For the text-containing cell, return its midpoint in (x, y) coordinate format. 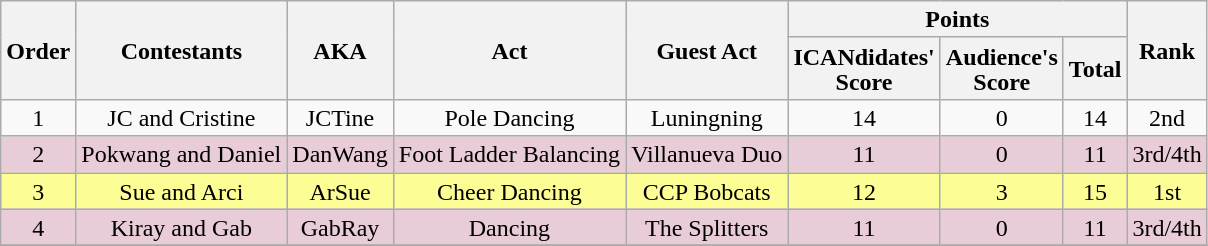
Foot Ladder Balancing (509, 154)
DanWang (340, 154)
JC and Cristine (182, 118)
Total (1095, 68)
ICANdidates'Score (864, 68)
AKA (340, 50)
Dancing (509, 228)
The Splitters (707, 228)
Points (958, 20)
12 (864, 190)
Guest Act (707, 50)
4 (38, 228)
JCTine (340, 118)
1 (38, 118)
1st (1167, 190)
Sue and Arci (182, 190)
Luningning (707, 118)
Rank (1167, 50)
Act (509, 50)
Kiray and Gab (182, 228)
Pole Dancing (509, 118)
Villanueva Duo (707, 154)
CCP Bobcats (707, 190)
2nd (1167, 118)
Order (38, 50)
Cheer Dancing (509, 190)
ArSue (340, 190)
Pokwang and Daniel (182, 154)
15 (1095, 190)
Audience'sScore (1002, 68)
2 (38, 154)
Contestants (182, 50)
GabRay (340, 228)
